From the cell containing the given text, extract its center point as [x, y] coordinate. 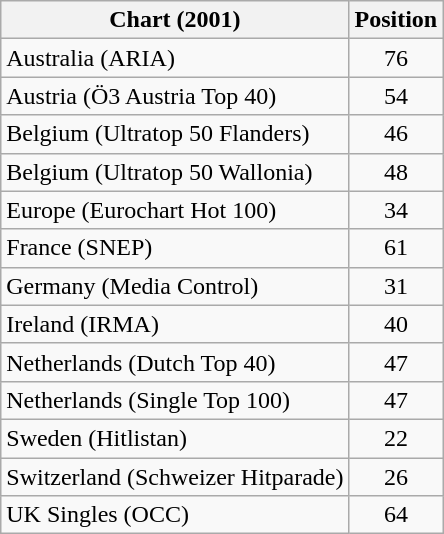
64 [396, 515]
Europe (Eurochart Hot 100) [175, 210]
76 [396, 58]
54 [396, 96]
Sweden (Hitlistan) [175, 438]
46 [396, 134]
48 [396, 172]
31 [396, 286]
22 [396, 438]
Belgium (Ultratop 50 Wallonia) [175, 172]
Position [396, 20]
Netherlands (Single Top 100) [175, 400]
UK Singles (OCC) [175, 515]
Belgium (Ultratop 50 Flanders) [175, 134]
Ireland (IRMA) [175, 324]
France (SNEP) [175, 248]
Chart (2001) [175, 20]
Austria (Ö3 Austria Top 40) [175, 96]
34 [396, 210]
Germany (Media Control) [175, 286]
26 [396, 477]
40 [396, 324]
61 [396, 248]
Netherlands (Dutch Top 40) [175, 362]
Australia (ARIA) [175, 58]
Switzerland (Schweizer Hitparade) [175, 477]
